Capture the cell that displays the provided text and extract its [x, y] central coordinate. 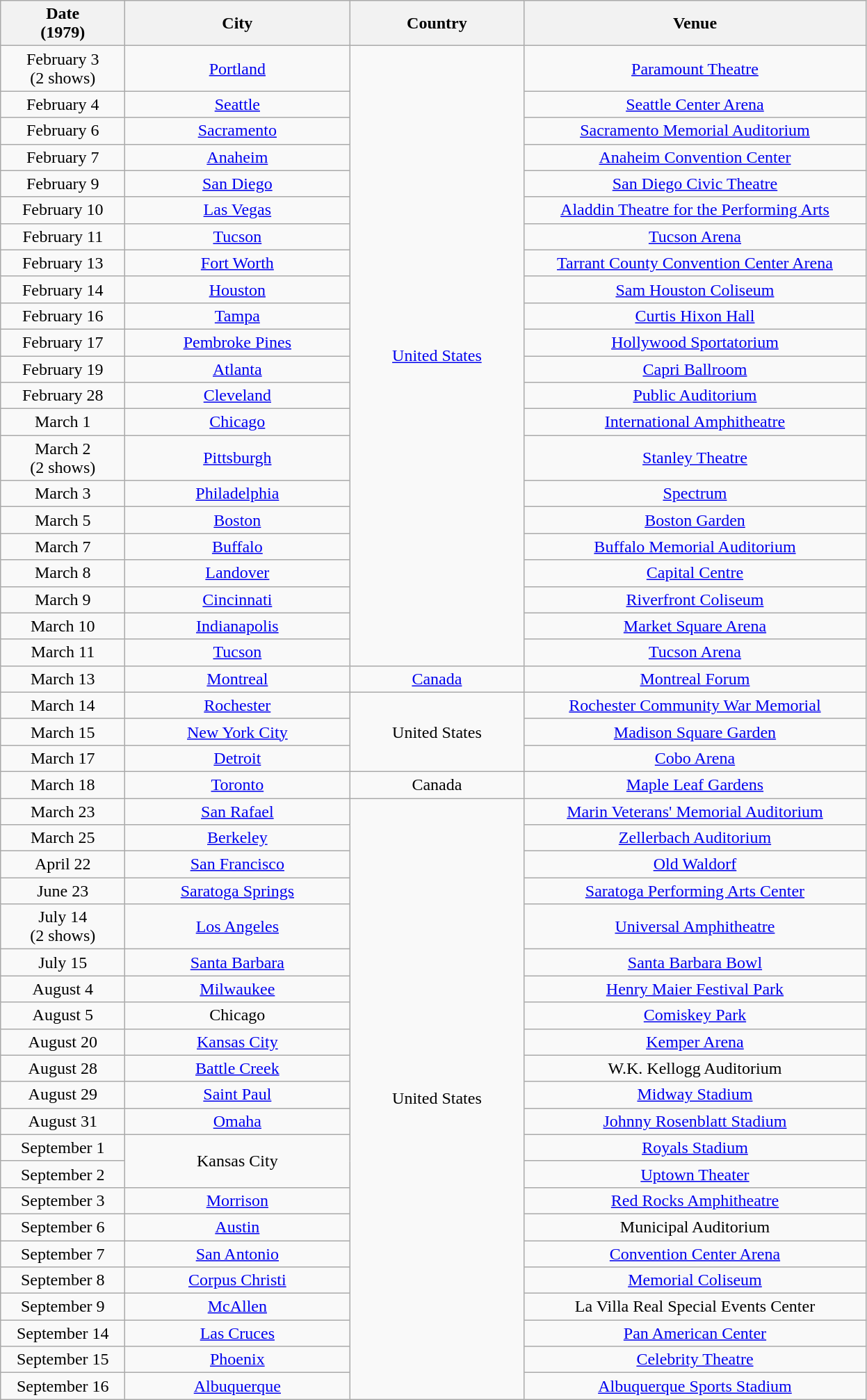
Date(1979) [63, 24]
August 28 [63, 1068]
Riverfront Coliseum [695, 600]
Corpus Christi [238, 1280]
Morrison [238, 1200]
September 2 [63, 1174]
Marin Veterans' Memorial Auditorium [695, 812]
Spectrum [695, 494]
March 1 [63, 422]
August 4 [63, 989]
San Diego Civic Theatre [695, 184]
New York City [238, 732]
February 28 [63, 396]
San Antonio [238, 1254]
Royals Stadium [695, 1148]
Santa Barbara [238, 963]
Venue [695, 24]
February 11 [63, 236]
September 7 [63, 1254]
Capri Ballroom [695, 369]
March 23 [63, 812]
Las Vegas [238, 210]
Atlanta [238, 369]
Rochester Community War Memorial [695, 705]
March 7 [63, 547]
Austin [238, 1227]
August 20 [63, 1042]
Anaheim Convention Center [695, 157]
August 31 [63, 1121]
Hollywood Sportatorium [695, 342]
Montreal Forum [695, 679]
Berkeley [238, 838]
Las Cruces [238, 1333]
Rochester [238, 705]
Toronto [238, 785]
Municipal Auditorium [695, 1227]
March 11 [63, 652]
W.K. Kellogg Auditorium [695, 1068]
September 15 [63, 1360]
Johnny Rosenblatt Stadium [695, 1121]
February 13 [63, 263]
Los Angeles [238, 926]
Philadelphia [238, 494]
San Diego [238, 184]
Buffalo Memorial Auditorium [695, 547]
Memorial Coliseum [695, 1280]
Celebrity Theatre [695, 1360]
Maple Leaf Gardens [695, 785]
March 9 [63, 600]
City [238, 24]
La Villa Real Special Events Center [695, 1307]
Santa Barbara Bowl [695, 963]
Pembroke Pines [238, 342]
February 9 [63, 184]
Sacramento Memorial Auditorium [695, 131]
Sacramento [238, 131]
February 4 [63, 104]
Stanley Theatre [695, 458]
McAllen [238, 1307]
Fort Worth [238, 263]
March 15 [63, 732]
April 22 [63, 864]
Albuquerque Sports Stadium [695, 1386]
Cleveland [238, 396]
September 14 [63, 1333]
September 1 [63, 1148]
Old Waldorf [695, 864]
March 13 [63, 679]
Milwaukee [238, 989]
Seattle Center Arena [695, 104]
Comiskey Park [695, 1015]
Phoenix [238, 1360]
Anaheim [238, 157]
March 8 [63, 573]
Houston [238, 289]
Madison Square Garden [695, 732]
Red Rocks Amphitheatre [695, 1200]
San Francisco [238, 864]
Universal Amphitheatre [695, 926]
Saratoga Springs [238, 891]
February 6 [63, 131]
International Amphitheatre [695, 422]
Henry Maier Festival Park [695, 989]
Uptown Theater [695, 1174]
San Rafael [238, 812]
Boston Garden [695, 520]
March 25 [63, 838]
Indianapolis [238, 626]
Midway Stadium [695, 1095]
March 17 [63, 758]
September 3 [63, 1200]
February 14 [63, 289]
Montreal [238, 679]
August 29 [63, 1095]
Cobo Arena [695, 758]
March 14 [63, 705]
March 2(2 shows) [63, 458]
Omaha [238, 1121]
February 19 [63, 369]
July 15 [63, 963]
Public Auditorium [695, 396]
Aladdin Theatre for the Performing Arts [695, 210]
March 3 [63, 494]
Portland [238, 68]
Tampa [238, 316]
June 23 [63, 891]
September 8 [63, 1280]
September 16 [63, 1386]
Market Square Arena [695, 626]
February 3(2 shows) [63, 68]
March 18 [63, 785]
September 6 [63, 1227]
February 16 [63, 316]
Landover [238, 573]
August 5 [63, 1015]
Curtis Hixon Hall [695, 316]
Saint Paul [238, 1095]
Convention Center Arena [695, 1254]
March 10 [63, 626]
July 14(2 shows) [63, 926]
Tarrant County Convention Center Arena [695, 263]
Capital Centre [695, 573]
Seattle [238, 104]
September 9 [63, 1307]
Paramount Theatre [695, 68]
Pittsburgh [238, 458]
Albuquerque [238, 1386]
Detroit [238, 758]
Boston [238, 520]
February 17 [63, 342]
February 7 [63, 157]
Country [437, 24]
Cincinnati [238, 600]
February 10 [63, 210]
Kemper Arena [695, 1042]
Buffalo [238, 547]
Saratoga Performing Arts Center [695, 891]
Sam Houston Coliseum [695, 289]
Battle Creek [238, 1068]
March 5 [63, 520]
Pan American Center [695, 1333]
Zellerbach Auditorium [695, 838]
